Capture the cell that displays the provided text and extract its (x, y) central coordinate. 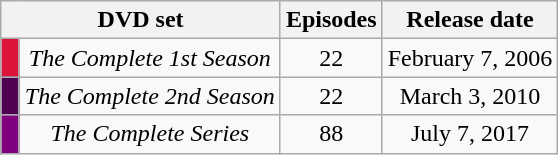
88 (331, 134)
February 7, 2006 (470, 58)
The Complete Series (150, 134)
The Complete 2nd Season (150, 96)
March 3, 2010 (470, 96)
July 7, 2017 (470, 134)
Episodes (331, 20)
DVD set (141, 20)
The Complete 1st Season (150, 58)
Release date (470, 20)
